Provide the [X, Y] coordinate of the cell's center where the given text is located.  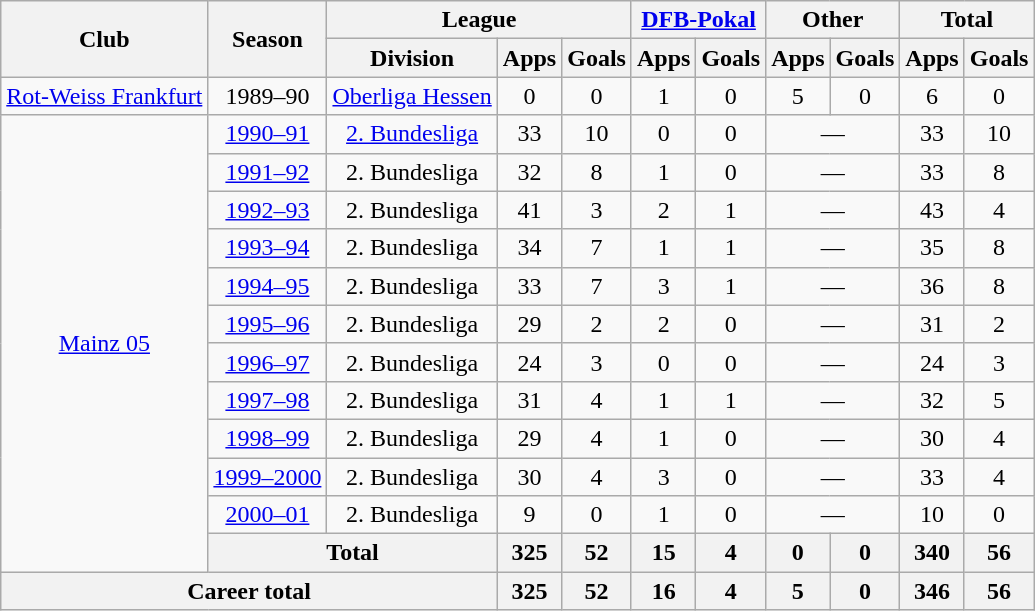
1990–91 [268, 134]
43 [932, 210]
1989–90 [268, 96]
340 [932, 553]
34 [529, 248]
41 [529, 210]
1996–97 [268, 362]
Club [104, 39]
15 [663, 553]
1998–99 [268, 438]
1992–93 [268, 210]
1994–95 [268, 286]
1995–96 [268, 324]
6 [932, 96]
Rot-Weiss Frankfurt [104, 96]
Mainz 05 [104, 344]
League [480, 20]
2000–01 [268, 515]
16 [663, 591]
Season [268, 39]
36 [932, 286]
346 [932, 591]
1999–2000 [268, 477]
DFB-Pokal [698, 20]
9 [529, 515]
Other [833, 20]
35 [932, 248]
1993–94 [268, 248]
1997–98 [268, 400]
Division [412, 58]
Career total [250, 591]
1991–92 [268, 172]
Oberliga Hessen [412, 96]
